Return [X, Y] of the center of cell containing provided text 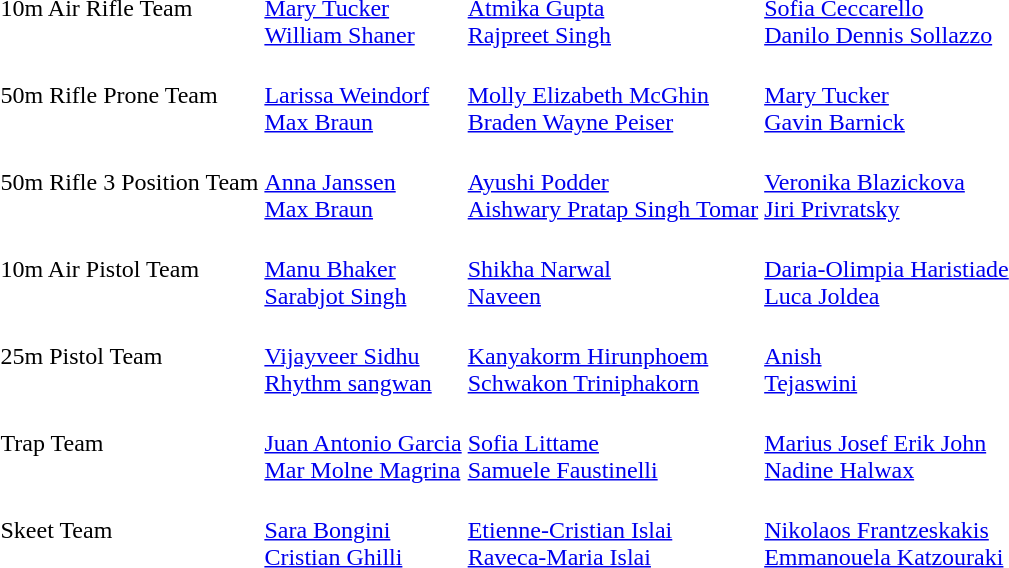
Ayushi PodderAishwary Pratap Singh Tomar [613, 182]
Larissa WeindorfMax Braun [363, 95]
Kanyakorm HirunphoemSchwakon Triniphakorn [613, 356]
Shikha NarwalNaveen [613, 269]
Anna JanssenMax Braun [363, 182]
Sofia LittameSamuele Faustinelli [613, 443]
Manu BhakerSarabjot Singh [363, 269]
Juan Antonio GarciaMar Molne Magrina [363, 443]
Molly Elizabeth McGhinBraden Wayne Peiser [613, 95]
Vijayveer SidhuRhythm sangwan [363, 356]
